Extract the [x, y] coordinate from the center of the cell holding the provided text.  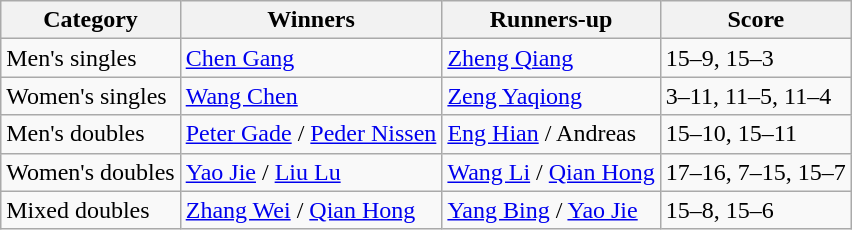
Women's doubles [90, 172]
Women's singles [90, 96]
Yang Bing / Yao Jie [551, 210]
15–9, 15–3 [756, 58]
Zheng Qiang [551, 58]
Winners [311, 20]
Men's singles [90, 58]
Score [756, 20]
Men's doubles [90, 134]
17–16, 7–15, 15–7 [756, 172]
Category [90, 20]
Peter Gade / Peder Nissen [311, 134]
Runners-up [551, 20]
3–11, 11–5, 11–4 [756, 96]
Eng Hian / Andreas [551, 134]
Chen Gang [311, 58]
15–10, 15–11 [756, 134]
Wang Chen [311, 96]
Zeng Yaqiong [551, 96]
Mixed doubles [90, 210]
Yao Jie / Liu Lu [311, 172]
15–8, 15–6 [756, 210]
Zhang Wei / Qian Hong [311, 210]
Wang Li / Qian Hong [551, 172]
